Detect which cell encompasses the target text, then output its [X, Y] center coordinate. 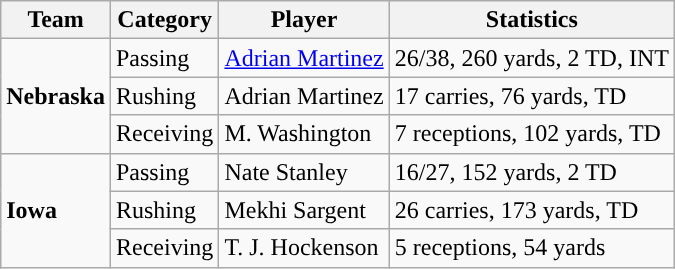
M. Washington [304, 134]
Statistics [532, 20]
5 receptions, 54 yards [532, 248]
T. J. Hockenson [304, 248]
26/38, 260 yards, 2 TD, INT [532, 58]
26 carries, 173 yards, TD [532, 210]
Mekhi Sargent [304, 210]
7 receptions, 102 yards, TD [532, 134]
Player [304, 20]
Iowa [56, 210]
17 carries, 76 yards, TD [532, 96]
Nate Stanley [304, 172]
Nebraska [56, 96]
Category [164, 20]
Team [56, 20]
16/27, 152 yards, 2 TD [532, 172]
